Determine the (X, Y) coordinate at the center of the cell enclosing the given text.  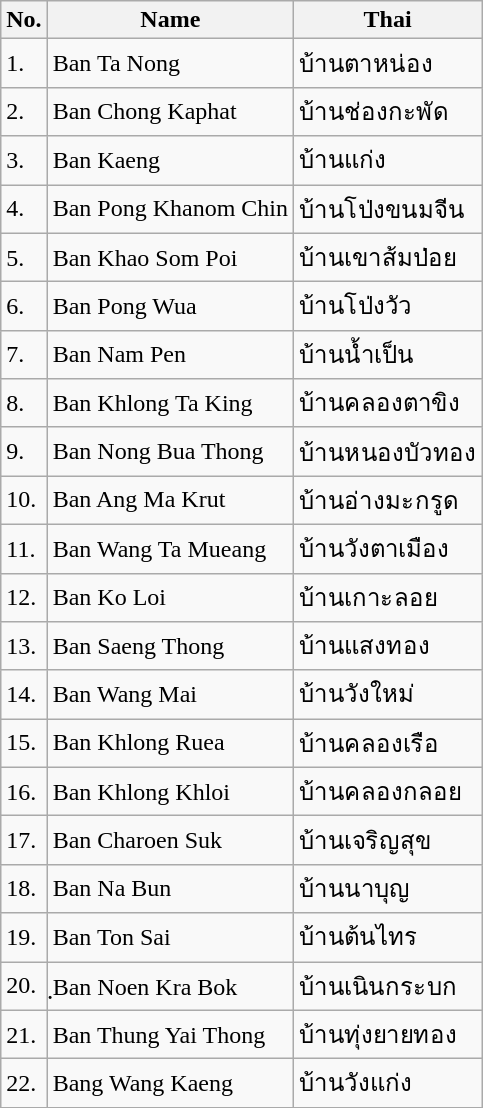
Ban Khlong Khloi (170, 792)
Ban Saeng Thong (170, 646)
3. (24, 160)
Ban Khao Som Poi (170, 258)
Ban Khlong Ta King (170, 404)
Ban Thung Yai Thong (170, 1034)
บ้านเกาะลอย (388, 598)
Ban Khlong Ruea (170, 744)
บ้านเจริญสุข (388, 840)
บ้านคลองกลอย (388, 792)
Ban Ta Nong (170, 64)
บ้านแสงทอง (388, 646)
บ้านน้ำเป็น (388, 354)
บ้านหนองบัวทอง (388, 452)
7. (24, 354)
Ban Pong Khanom Chin (170, 208)
Thai (388, 20)
บ้านช่องกะพัด (388, 112)
บ้านโป่งวัว (388, 306)
บ้านคลองตาขิง (388, 404)
บ้านเนินกระบก (388, 986)
15. (24, 744)
Bang Wang Kaeng (170, 1084)
บ้านอ่างมะกรูด (388, 500)
บ้านเขาส้มป่อย (388, 258)
22. (24, 1084)
21. (24, 1034)
Ban Nam Pen (170, 354)
20. (24, 986)
Ban Ko Loi (170, 598)
บ้านแก่ง (388, 160)
No. (24, 20)
Ban Pong Wua (170, 306)
16. (24, 792)
บ้านวังแก่ง (388, 1084)
Ban Chong Kaphat (170, 112)
18. (24, 888)
บ้านโป่งขนมจีน (388, 208)
บ้านวังตาเมือง (388, 548)
Ban Kaeng (170, 160)
8. (24, 404)
Ban Wang Mai (170, 694)
13. (24, 646)
Ban Nong Bua Thong (170, 452)
Name (170, 20)
9. (24, 452)
ฺBan Noen Kra Bok (170, 986)
12. (24, 598)
บ้านคลองเรือ (388, 744)
บ้านตาหน่อง (388, 64)
4. (24, 208)
บ้านต้นไทร (388, 938)
บ้านทุ่งยายทอง (388, 1034)
บ้านนาบุญ (388, 888)
Ban Ang Ma Krut (170, 500)
บ้านวังใหม่ (388, 694)
1. (24, 64)
19. (24, 938)
Ban Charoen Suk (170, 840)
10. (24, 500)
2. (24, 112)
Ban Wang Ta Mueang (170, 548)
17. (24, 840)
5. (24, 258)
11. (24, 548)
Ban Na Bun (170, 888)
14. (24, 694)
Ban Ton Sai (170, 938)
6. (24, 306)
